Extract the [X, Y] coordinate from the center of the cell holding the provided text.  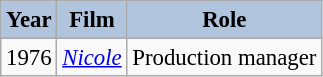
Role [224, 20]
1976 [29, 58]
Production manager [224, 58]
Film [92, 20]
Year [29, 20]
Nicole [92, 58]
